Output the [x, y] coordinate of the center of the cell containing the given text.  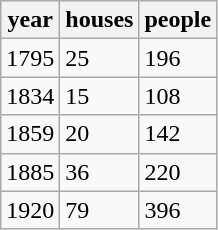
220 [178, 172]
15 [100, 96]
79 [100, 210]
36 [100, 172]
20 [100, 134]
196 [178, 58]
108 [178, 96]
1834 [30, 96]
1795 [30, 58]
houses [100, 20]
1859 [30, 134]
25 [100, 58]
year [30, 20]
1885 [30, 172]
142 [178, 134]
396 [178, 210]
people [178, 20]
1920 [30, 210]
